Pinpoint the cell where the given text exists, returning its (x, y) midpoint coordinate. 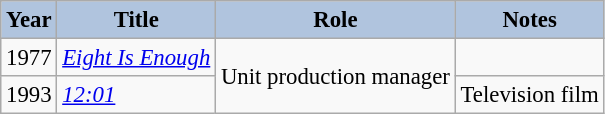
Television film (530, 95)
Eight Is Enough (136, 58)
1977 (29, 58)
Unit production manager (336, 76)
1993 (29, 95)
Role (336, 20)
12:01 (136, 95)
Year (29, 20)
Notes (530, 20)
Title (136, 20)
